Determine the (x, y) coordinate at the center of the cell enclosing the given text.  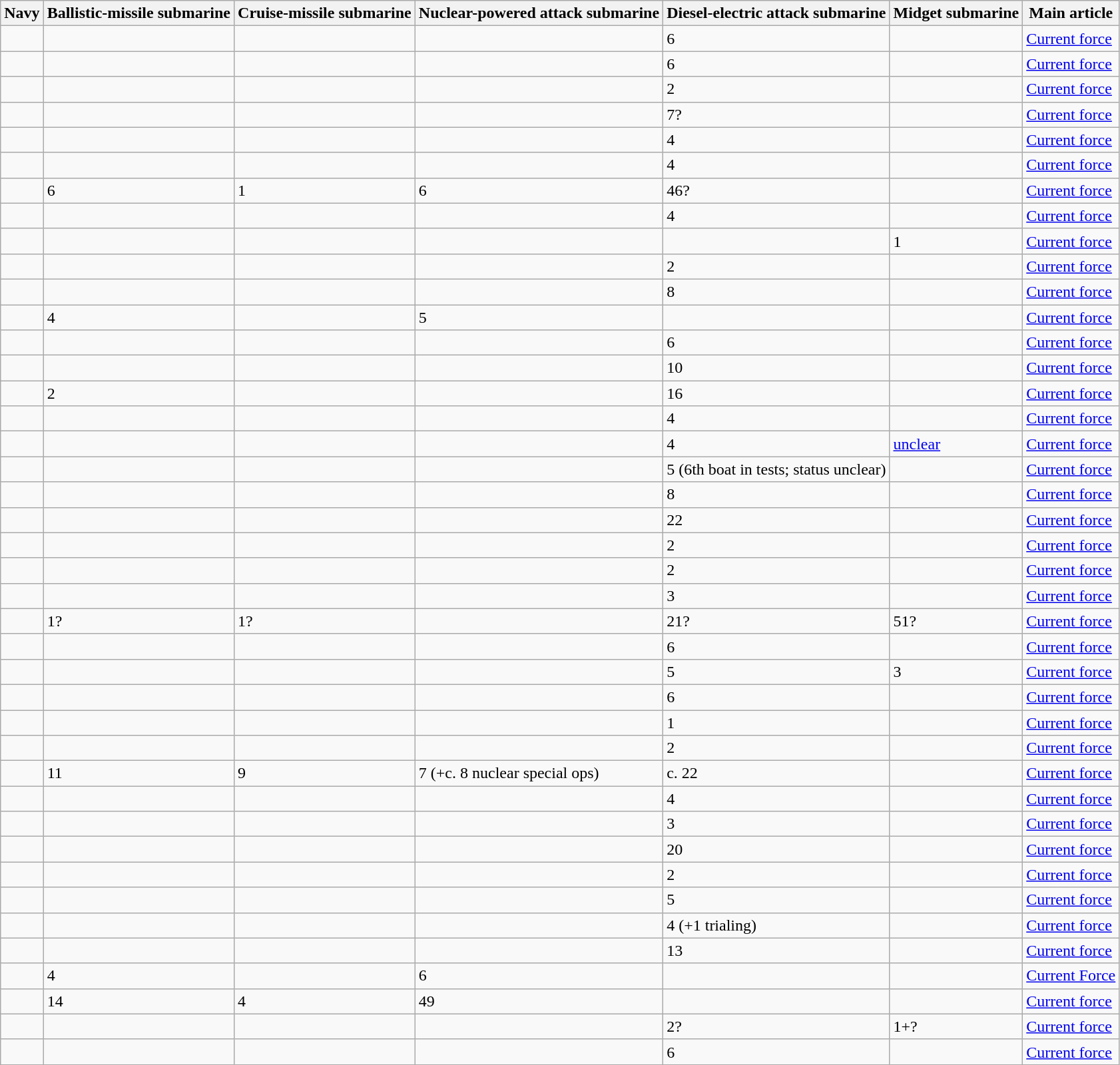
Nuclear-powered attack submarine (539, 13)
5 (6th boat in tests; status unclear) (776, 469)
51? (956, 621)
14 (139, 1001)
7? (776, 114)
Main article (1071, 13)
13 (776, 951)
unclear (956, 444)
Ballistic-missile submarine (139, 13)
Current Force (1071, 976)
2? (776, 1026)
Midget submarine (956, 13)
46? (776, 190)
16 (776, 393)
Diesel-electric attack submarine (776, 13)
Cruise-missile submarine (325, 13)
10 (776, 368)
22 (776, 520)
11 (139, 773)
4 (+1 trialing) (776, 925)
20 (776, 849)
9 (325, 773)
1+? (956, 1026)
21? (776, 621)
Navy (22, 13)
49 (539, 1001)
c. 22 (776, 773)
7 (+c. 8 nuclear special ops) (539, 773)
